Capture the cell that displays the provided text and extract its (x, y) central coordinate. 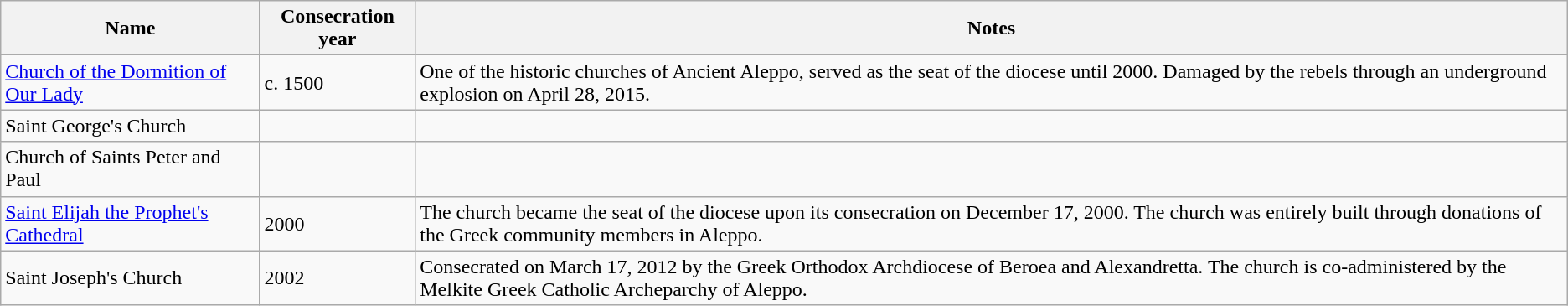
Church of the Dormition of Our Lady (131, 82)
Saint George's Church (131, 126)
Notes (992, 29)
Saint Joseph's Church (131, 278)
Name (131, 29)
Saint Elijah the Prophet's Cathedral (131, 223)
c. 1500 (338, 82)
Consecration year (338, 29)
2002 (338, 278)
Church of Saints Peter and Paul (131, 169)
2000 (338, 223)
